Search for the cell housing the specified text and yield its [x, y] center coordinate. 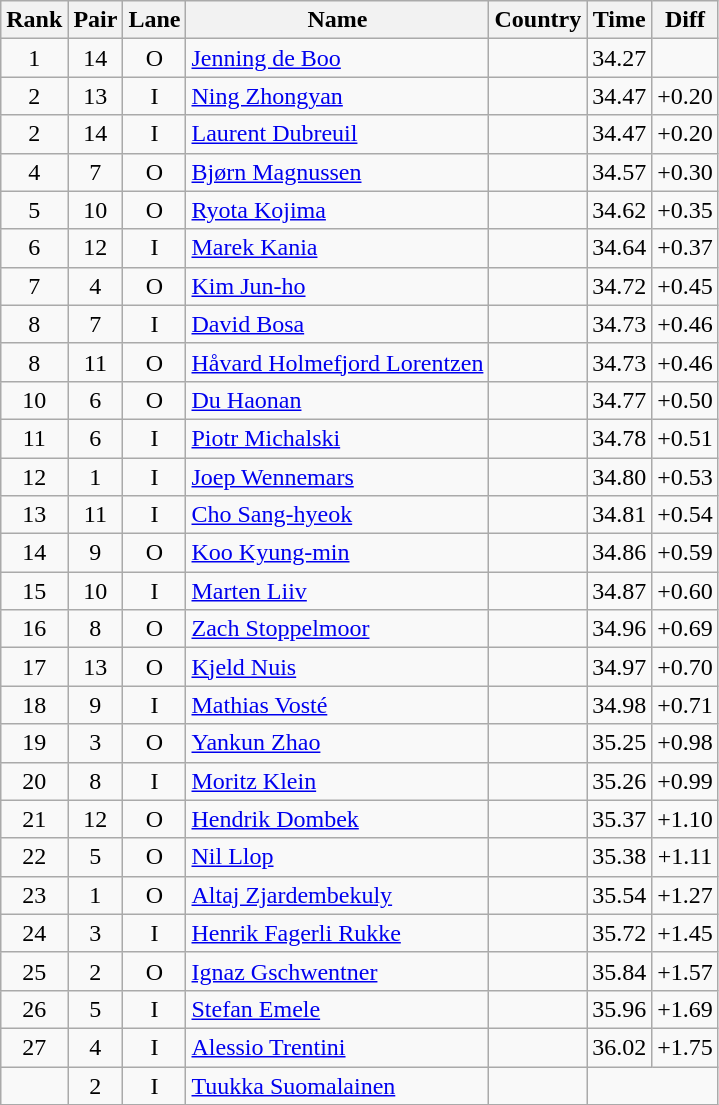
Country [538, 20]
Du Haonan [338, 400]
34.80 [620, 477]
Joep Wennemars [338, 477]
Koo Kyung-min [338, 553]
35.38 [620, 857]
25 [34, 971]
+0.30 [686, 172]
Pair [96, 20]
+0.53 [686, 477]
34.98 [620, 705]
Kim Jun-ho [338, 286]
+1.11 [686, 857]
+0.60 [686, 591]
Håvard Holmefjord Lorentzen [338, 362]
Jenning de Boo [338, 58]
Hendrik Dombek [338, 819]
+0.98 [686, 743]
22 [34, 857]
Rank [34, 20]
34.77 [620, 400]
Stefan Emele [338, 1009]
35.54 [620, 895]
+0.59 [686, 553]
+1.45 [686, 933]
Alessio Trentini [338, 1047]
35.84 [620, 971]
34.97 [620, 667]
35.26 [620, 781]
Zach Stoppelmoor [338, 629]
Moritz Klein [338, 781]
+0.99 [686, 781]
+1.69 [686, 1009]
Henrik Fagerli Rukke [338, 933]
15 [34, 591]
Kjeld Nuis [338, 667]
35.72 [620, 933]
18 [34, 705]
Marten Liiv [338, 591]
35.37 [620, 819]
34.62 [620, 210]
34.64 [620, 248]
17 [34, 667]
21 [34, 819]
34.27 [620, 58]
+0.45 [686, 286]
Mathias Vosté [338, 705]
+1.75 [686, 1047]
34.87 [620, 591]
Time [620, 20]
34.86 [620, 553]
Tuukka Suomalainen [338, 1085]
+0.50 [686, 400]
34.96 [620, 629]
16 [34, 629]
+0.51 [686, 438]
23 [34, 895]
+0.71 [686, 705]
Bjørn Magnussen [338, 172]
Lane [154, 20]
35.96 [620, 1009]
+1.57 [686, 971]
+0.35 [686, 210]
+1.27 [686, 895]
Marek Kania [338, 248]
Piotr Michalski [338, 438]
19 [34, 743]
Nil Llop [338, 857]
+0.37 [686, 248]
+1.10 [686, 819]
+0.54 [686, 515]
+0.69 [686, 629]
34.57 [620, 172]
Altaj Zjardembekuly [338, 895]
Diff [686, 20]
Ryota Kojima [338, 210]
26 [34, 1009]
Ignaz Gschwentner [338, 971]
24 [34, 933]
Laurent Dubreuil [338, 134]
+0.70 [686, 667]
35.25 [620, 743]
36.02 [620, 1047]
David Bosa [338, 324]
34.72 [620, 286]
Name [338, 20]
27 [34, 1047]
Cho Sang-hyeok [338, 515]
Ning Zhongyan [338, 96]
20 [34, 781]
34.78 [620, 438]
Yankun Zhao [338, 743]
34.81 [620, 515]
